Search for the cell housing the specified text and yield its (x, y) center coordinate. 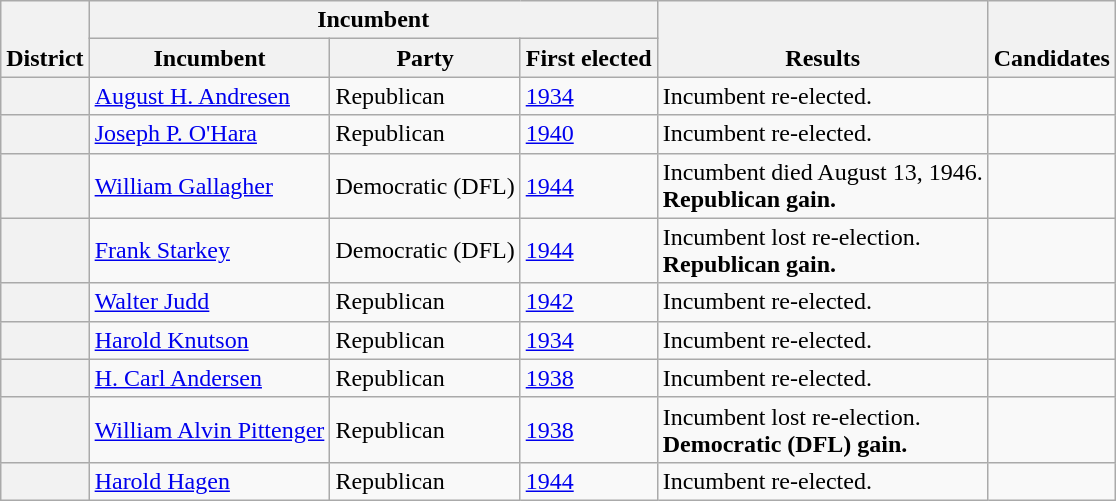
William Gallagher (210, 186)
1942 (588, 302)
Harold Knutson (210, 340)
First elected (588, 58)
Incumbent lost re-election.Republican gain. (822, 250)
Incumbent lost re-election.Democratic (DFL) gain. (822, 430)
H. Carl Andersen (210, 378)
District (45, 39)
Candidates (1052, 39)
1940 (588, 134)
William Alvin Pittenger (210, 430)
Incumbent died August 13, 1946.Republican gain. (822, 186)
Party (425, 58)
Results (822, 39)
Frank Starkey (210, 250)
Harold Hagen (210, 481)
Walter Judd (210, 302)
August H. Andresen (210, 96)
Joseph P. O'Hara (210, 134)
